Return the (x, y) coordinate for the center point of the cell that contains the specified text.  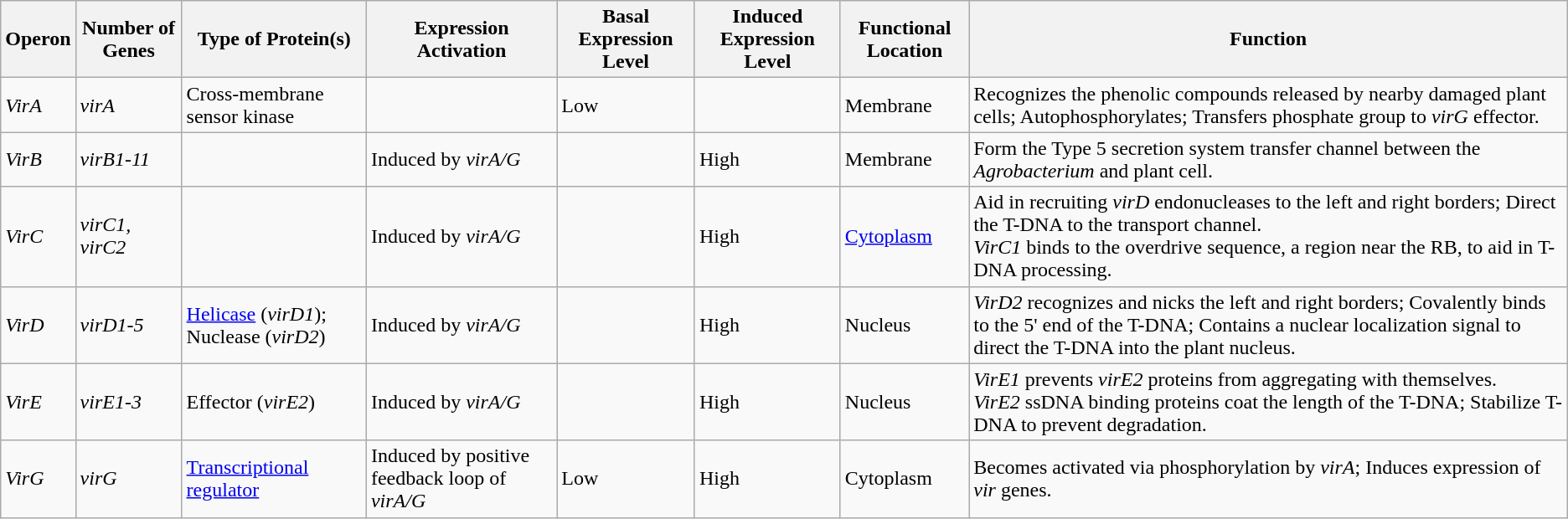
virB1-11 (129, 159)
Cross-membrane sensor kinase (274, 105)
Induced Expression Level (767, 39)
virA (129, 105)
VirE (39, 402)
Form the Type 5 secretion system transfer channel between the Agrobacterium and plant cell. (1268, 159)
Recognizes the phenolic compounds released by nearby damaged plant cells; Autophosphorylates; Transfers phosphate group to virG effector. (1268, 105)
VirB (39, 159)
VirC (39, 236)
VirG (39, 479)
Effector (virE2) (274, 402)
Number of Genes (129, 39)
Helicase (virD1); Nuclease (virD2) (274, 325)
virC1, virC2 (129, 236)
VirA (39, 105)
Basal Expression Level (627, 39)
Expression Activation (461, 39)
VirD (39, 325)
Type of Protein(s) (274, 39)
virD1-5 (129, 325)
Operon (39, 39)
virE1-3 (129, 402)
Becomes activated via phosphorylation by virA; Induces expression of vir genes. (1268, 479)
Function (1268, 39)
Induced by positive feedback loop of virA/G (461, 479)
Transcriptional regulator (274, 479)
Functional Location (905, 39)
virG (129, 479)
